Provide the (x, y) coordinate of the cell's center where the given text is located.  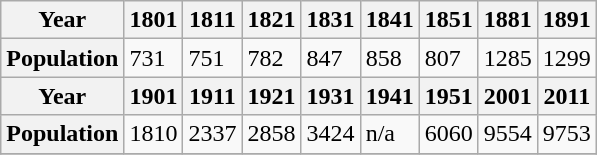
1851 (448, 20)
751 (212, 58)
n/a (390, 134)
1881 (508, 20)
9554 (508, 134)
2001 (508, 96)
1921 (272, 96)
1285 (508, 58)
1841 (390, 20)
1821 (272, 20)
1901 (154, 96)
3424 (330, 134)
2337 (212, 134)
9753 (566, 134)
1299 (566, 58)
731 (154, 58)
1831 (330, 20)
807 (448, 58)
1810 (154, 134)
858 (390, 58)
847 (330, 58)
1951 (448, 96)
1941 (390, 96)
1801 (154, 20)
1891 (566, 20)
1911 (212, 96)
2858 (272, 134)
1811 (212, 20)
2011 (566, 96)
782 (272, 58)
6060 (448, 134)
1931 (330, 96)
